For the text-containing cell, return its midpoint in (x, y) coordinate format. 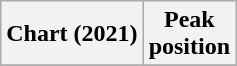
Peakposition (189, 34)
Chart (2021) (72, 34)
